Scan for the cell matching the given text and deliver its [X, Y] coordinate at center. 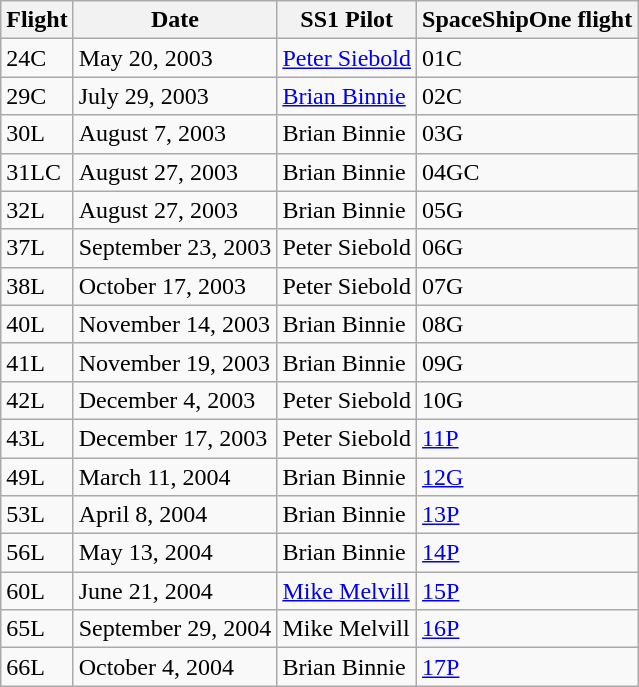
16P [528, 629]
June 21, 2004 [175, 591]
49L [37, 477]
September 29, 2004 [175, 629]
12G [528, 477]
60L [37, 591]
05G [528, 210]
40L [37, 324]
03G [528, 134]
15P [528, 591]
56L [37, 553]
December 17, 2003 [175, 438]
October 17, 2003 [175, 286]
31LC [37, 172]
29C [37, 96]
Flight [37, 20]
December 4, 2003 [175, 400]
66L [37, 667]
SS1 Pilot [347, 20]
10G [528, 400]
September 23, 2003 [175, 248]
09G [528, 362]
March 11, 2004 [175, 477]
04GC [528, 172]
53L [37, 515]
11P [528, 438]
24C [37, 58]
37L [37, 248]
May 13, 2004 [175, 553]
43L [37, 438]
42L [37, 400]
17P [528, 667]
38L [37, 286]
14P [528, 553]
07G [528, 286]
01C [528, 58]
30L [37, 134]
July 29, 2003 [175, 96]
32L [37, 210]
02C [528, 96]
April 8, 2004 [175, 515]
October 4, 2004 [175, 667]
November 19, 2003 [175, 362]
SpaceShipOne flight [528, 20]
November 14, 2003 [175, 324]
May 20, 2003 [175, 58]
06G [528, 248]
41L [37, 362]
08G [528, 324]
August 7, 2003 [175, 134]
Date [175, 20]
13P [528, 515]
65L [37, 629]
